Detect which cell encompasses the target text, then output its [x, y] center coordinate. 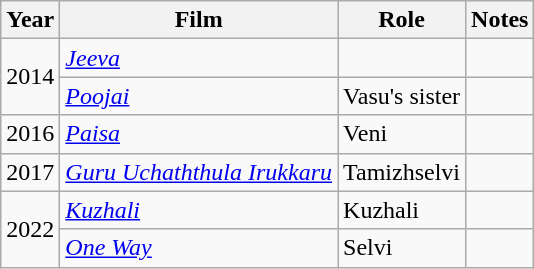
Paisa [199, 134]
Role [402, 20]
2016 [30, 134]
Guru Uchaththula Irukkaru [199, 172]
2014 [30, 77]
Film [199, 20]
Poojai [199, 96]
Tamizhselvi [402, 172]
Jeeva [199, 58]
Vasu's sister [402, 96]
Year [30, 20]
Veni [402, 134]
Selvi [402, 248]
Notes [500, 20]
2017 [30, 172]
One Way [199, 248]
2022 [30, 229]
